Detect which cell encompasses the target text, then output its (x, y) center coordinate. 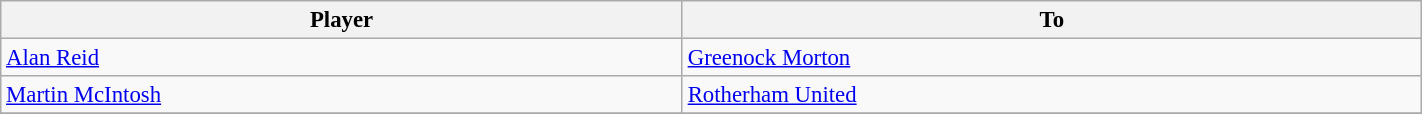
Rotherham United (1052, 95)
To (1052, 20)
Greenock Morton (1052, 58)
Martin McIntosh (342, 95)
Alan Reid (342, 58)
Player (342, 20)
